Return (X, Y) of the center of cell containing provided text 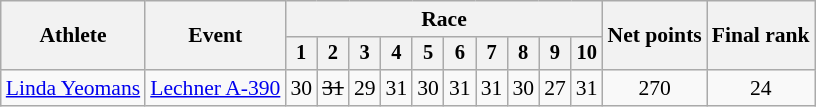
Event (215, 36)
5 (428, 54)
Race (444, 19)
Final rank (761, 36)
3 (365, 54)
24 (761, 88)
Linda Yeomans (73, 88)
2 (333, 54)
270 (655, 88)
27 (555, 88)
1 (301, 54)
7 (492, 54)
Lechner A-390 (215, 88)
4 (397, 54)
Athlete (73, 36)
9 (555, 54)
6 (460, 54)
29 (365, 88)
10 (587, 54)
Net points (655, 36)
8 (523, 54)
